Scan for the cell matching the given text and deliver its (x, y) coordinate at center. 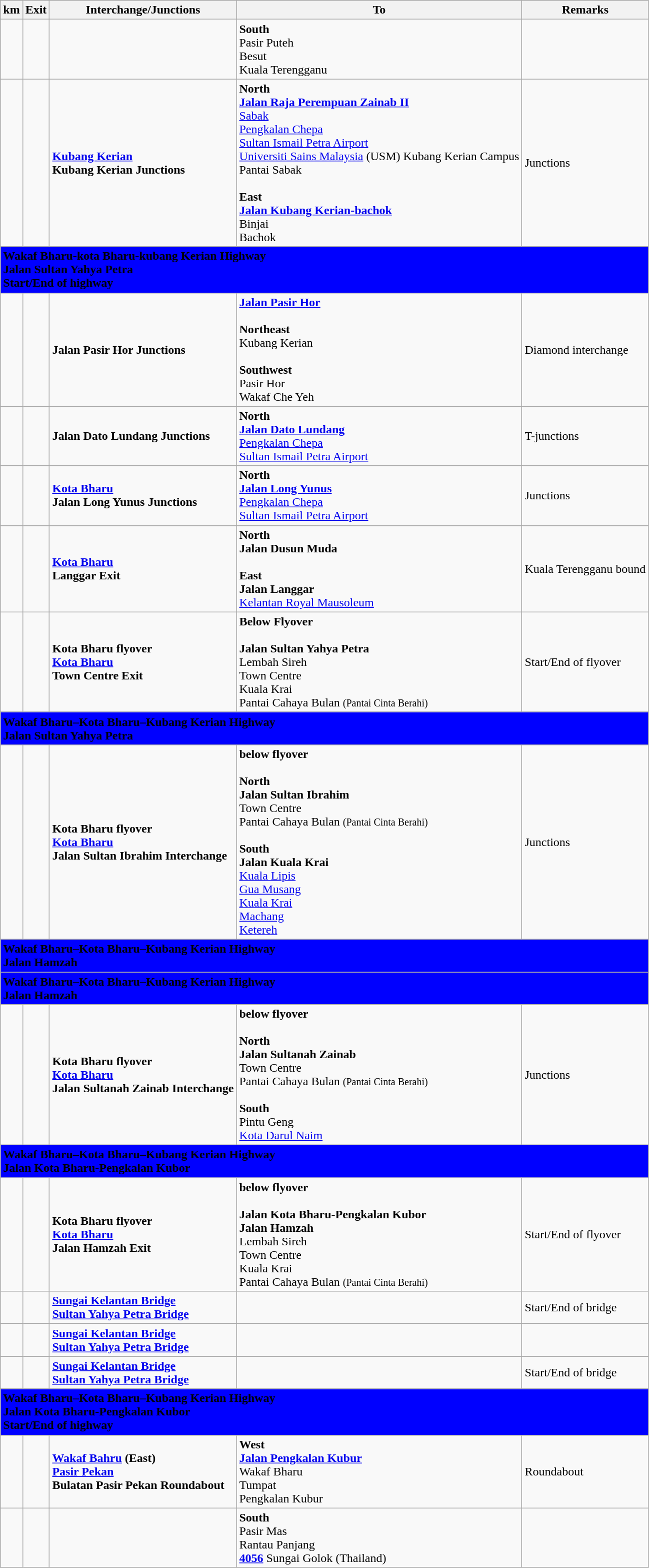
Kota Bharu flyoverKota BharuTown Centre Exit (143, 662)
Kuala Terengganu bound (585, 568)
Kota Bharu flyoverKota BharuJalan Sultanah Zainab Interchange (143, 1075)
Jalan Dato Lundang Junctions (143, 436)
Wakaf Bharu–Kota Bharu–Kubang Kerian HighwayJalan Kota Bharu-Pengkalan KuborStart/End of highway (324, 1412)
Wakaf Bahru (East)Pasir PekanBulatan Pasir Pekan Roundabout (143, 1471)
Jalan Pasir HorNortheastKubang KerianSouthwestPasir Hor Wakaf Che Yeh (379, 349)
South Pasir Mas Rantau Panjang4056 Sungai Golok (Thailand) (379, 1538)
below flyoverJalan Kota Bharu-Pengkalan KuborJalan HamzahLembah SirehTown CentreKuala KraiPantai Cahaya Bulan (Pantai Cinta Berahi) (379, 1235)
Wakaf Bharu-kota Bharu-kubang Kerian HighwayJalan Sultan Yahya PetraStart/End of highway (324, 270)
North Jalan Long YunusPengkalan ChepaSultan Ismail Petra Airport (379, 495)
North Jalan Dato LundangPengkalan ChepaSultan Ismail Petra Airport (379, 436)
West Jalan Pengkalan KuburWakaf BharuTumpatPengkalan Kubur (379, 1471)
Kubang KerianKubang Kerian Junctions (143, 163)
Kota BharuLanggar Exit (143, 568)
South Pasir Puteh Besut Kuala Terengganu (379, 49)
Kota Bharu flyoverKota BharuJalan Sultan Ibrahim Interchange (143, 842)
Kota BharuJalan Long Yunus Junctions (143, 495)
Diamond interchange (585, 349)
To (379, 10)
km (11, 10)
Kota Bharu flyoverKota BharuJalan Hamzah Exit (143, 1235)
Remarks (585, 10)
Exit (36, 10)
Jalan Pasir Hor Junctions (143, 349)
Roundabout (585, 1471)
Wakaf Bharu–Kota Bharu–Kubang Kerian HighwayJalan Sultan Yahya Petra (324, 728)
Wakaf Bharu–Kota Bharu–Kubang Kerian HighwayJalan Kota Bharu-Pengkalan Kubor (324, 1162)
Below FlyoverJalan Sultan Yahya PetraLembah SirehTown CentreKuala KraiPantai Cahaya Bulan (Pantai Cinta Berahi) (379, 662)
T-junctions (585, 436)
below flyoverNorthJalan Sultanah ZainabTown CentrePantai Cahaya Bulan (Pantai Cinta Berahi)SouthPintu GengKota Darul Naim (379, 1075)
NorthJalan Dusun MudaEastJalan LanggarKelantan Royal Mausoleum (379, 568)
Interchange/Junctions (143, 10)
